Provide the (x, y) coordinate of the cell's center where the given text is located.  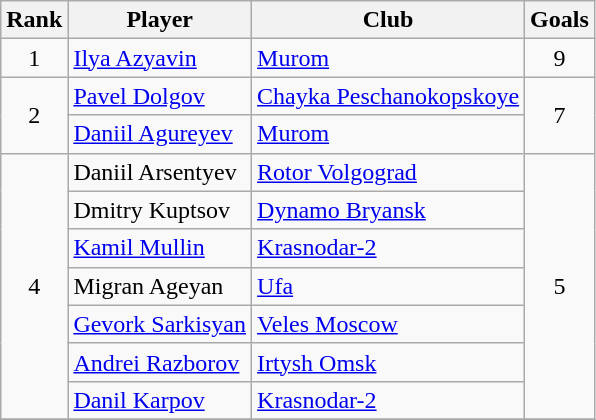
Daniil Arsentyev (160, 172)
Rotor Volgograd (388, 172)
Ilya Azyavin (160, 58)
Rank (34, 20)
Club (388, 20)
Chayka Peschanokopskoye (388, 96)
1 (34, 58)
Migran Ageyan (160, 286)
Veles Moscow (388, 324)
7 (560, 115)
Player (160, 20)
Goals (560, 20)
9 (560, 58)
Andrei Razborov (160, 362)
5 (560, 286)
2 (34, 115)
Dynamo Bryansk (388, 210)
Gevork Sarkisyan (160, 324)
Irtysh Omsk (388, 362)
4 (34, 286)
Dmitry Kuptsov (160, 210)
Pavel Dolgov (160, 96)
Ufa (388, 286)
Danil Karpov (160, 400)
Daniil Agureyev (160, 134)
Kamil Mullin (160, 248)
